Pinpoint the cell where the given text exists, returning its (X, Y) midpoint coordinate. 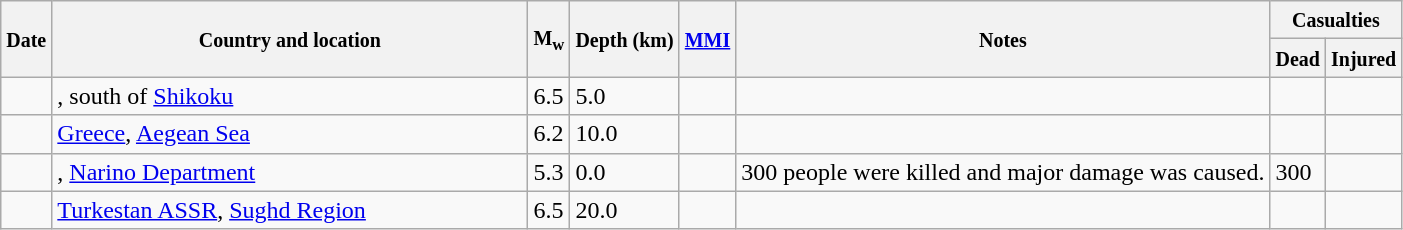
6.2 (549, 134)
5.0 (624, 96)
Date (26, 39)
10.0 (624, 134)
Dead (1298, 58)
Injured (1364, 58)
300 people were killed and major damage was caused. (1003, 172)
Notes (1003, 39)
Depth (km) (624, 39)
Turkestan ASSR, Sughd Region (290, 210)
Country and location (290, 39)
Casualties (1336, 20)
MMI (708, 39)
300 (1298, 172)
, Narino Department (290, 172)
0.0 (624, 172)
Mw (549, 39)
, south of Shikoku (290, 96)
5.3 (549, 172)
Greece, Aegean Sea (290, 134)
20.0 (624, 210)
